Provide the (X, Y) coordinate of the cell's center where the given text is located.  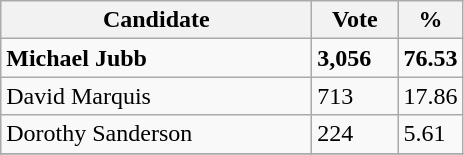
3,056 (355, 58)
17.86 (430, 96)
% (430, 20)
Dorothy Sanderson (156, 134)
5.61 (430, 134)
Michael Jubb (156, 58)
David Marquis (156, 96)
Vote (355, 20)
713 (355, 96)
Candidate (156, 20)
76.53 (430, 58)
224 (355, 134)
